From the cell containing the given text, extract its center point as (X, Y) coordinate. 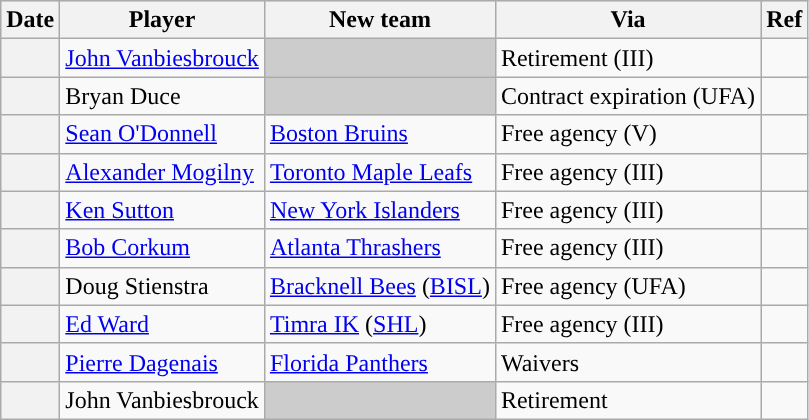
Retirement (III) (628, 58)
Via (628, 20)
Free agency (UFA) (628, 286)
Atlanta Thrashers (380, 248)
Florida Panthers (380, 362)
Doug Stienstra (162, 286)
Ref (784, 20)
Ed Ward (162, 324)
Bracknell Bees (BISL) (380, 286)
Retirement (628, 400)
New team (380, 20)
Date (30, 20)
Waivers (628, 362)
Boston Bruins (380, 134)
Sean O'Donnell (162, 134)
Pierre Dagenais (162, 362)
Alexander Mogilny (162, 172)
Bob Corkum (162, 248)
Free agency (V) (628, 134)
Toronto Maple Leafs (380, 172)
Ken Sutton (162, 210)
Bryan Duce (162, 96)
Timra IK (SHL) (380, 324)
New York Islanders (380, 210)
Player (162, 20)
Contract expiration (UFA) (628, 96)
